Return (x, y) of the center of cell containing provided text 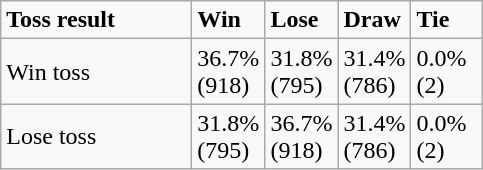
Draw (374, 20)
Toss result (96, 20)
Win (228, 20)
Lose toss (96, 136)
Tie (446, 20)
Win toss (96, 72)
Lose (302, 20)
